Provide the [X, Y] coordinate of the cell's center where the given text is located.  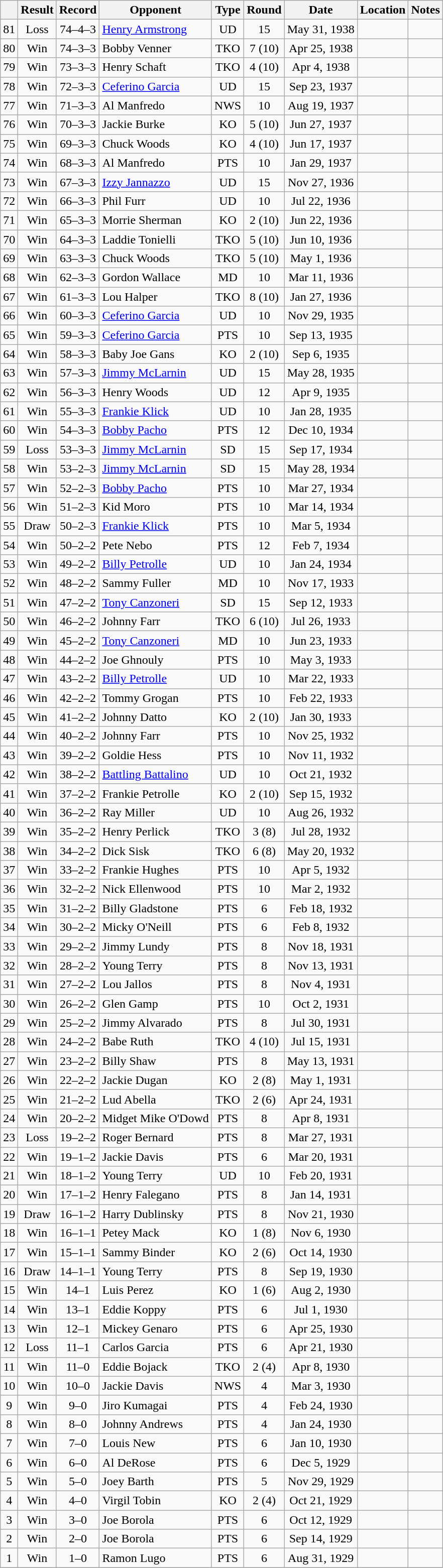
30–2–2 [78, 927]
32–2–2 [78, 889]
4–0 [78, 1501]
Oct 14, 1930 [320, 1252]
Johnny Andrews [156, 1424]
74–4–3 [78, 29]
56–3–3 [78, 392]
25 [9, 1099]
19–2–2 [78, 1137]
22 [9, 1156]
Al DeRose [156, 1463]
Nov 4, 1931 [320, 985]
59–3–3 [78, 335]
May 28, 1934 [320, 468]
Apr 5, 1932 [320, 870]
Dick Sisk [156, 851]
Jiro Kumagai [156, 1405]
Mar 27, 1934 [320, 488]
Aug 2, 1930 [320, 1290]
Nov 27, 1936 [320, 182]
Feb 18, 1932 [320, 908]
1 [9, 1558]
75 [9, 144]
11 [9, 1367]
66 [9, 316]
May 31, 1938 [320, 29]
65 [9, 335]
37 [9, 870]
54 [9, 545]
Laddie Tonielli [156, 239]
80 [9, 48]
13 [9, 1329]
63 [9, 373]
58 [9, 468]
1 (6) [264, 1290]
50–2–2 [78, 545]
Jan 24, 1930 [320, 1424]
9–0 [78, 1405]
Jan 24, 1934 [320, 564]
50 [9, 622]
11–1 [78, 1348]
53 [9, 564]
69–3–3 [78, 144]
Sep 15, 1932 [320, 793]
Oct 12, 1929 [320, 1520]
Lou Jallos [156, 985]
Dec 10, 1934 [320, 430]
66–3–3 [78, 201]
3 (8) [264, 831]
14–1–1 [78, 1271]
Apr 21, 1930 [320, 1348]
15–1–1 [78, 1252]
14 [9, 1309]
Frankie Petrolle [156, 793]
Eddie Bojack [156, 1367]
44–2–2 [78, 660]
53–3–3 [78, 449]
1 (8) [264, 1233]
13–1 [78, 1309]
May 1, 1931 [320, 1080]
Micky O'Neill [156, 927]
Henry Schaft [156, 67]
48–2–2 [78, 583]
23 [9, 1137]
Sep 19, 1930 [320, 1271]
62–3–3 [78, 278]
56 [9, 507]
Gordon Wallace [156, 278]
Henry Armstrong [156, 29]
Apr 8, 1930 [320, 1367]
76 [9, 125]
30 [9, 1004]
42 [9, 774]
32 [9, 966]
36–2–2 [78, 812]
46–2–2 [78, 622]
81 [9, 29]
43 [9, 755]
18 [9, 1233]
67–3–3 [78, 182]
Jan 27, 1936 [320, 297]
Glen Gamp [156, 1004]
Jun 27, 1937 [320, 125]
Billy Shaw [156, 1061]
47 [9, 679]
Tommy Grogan [156, 698]
8–0 [78, 1424]
Apr 24, 1931 [320, 1099]
24 [9, 1118]
45–2–2 [78, 641]
Johnny Datto [156, 717]
Apr 25, 1930 [320, 1329]
Roger Bernard [156, 1137]
2–0 [78, 1539]
9 [9, 1405]
67 [9, 297]
Jun 17, 1937 [320, 144]
31 [9, 985]
72–3–3 [78, 86]
6–0 [78, 1463]
Dec 5, 1929 [320, 1463]
46 [9, 698]
Bobby Venner [156, 48]
34 [9, 927]
18–1–2 [78, 1176]
3 [9, 1520]
19 [9, 1214]
Lud Abella [156, 1099]
40 [9, 812]
Mar 5, 1934 [320, 526]
78 [9, 86]
Aug 26, 1932 [320, 812]
Mar 14, 1934 [320, 507]
29–2–2 [78, 946]
Sep 12, 1933 [320, 602]
50–2–3 [78, 526]
Mar 20, 1931 [320, 1156]
51–2–3 [78, 507]
Nov 29, 1935 [320, 316]
72 [9, 201]
Ramon Lugo [156, 1558]
38–2–2 [78, 774]
16–1–1 [78, 1233]
Jun 23, 1933 [320, 641]
33 [9, 946]
40–2–2 [78, 736]
39–2–2 [78, 755]
41 [9, 793]
73 [9, 182]
16–1–2 [78, 1214]
Jan 30, 1933 [320, 717]
64 [9, 354]
38 [9, 851]
Frankie Hughes [156, 870]
43–2–2 [78, 679]
31–2–2 [78, 908]
Goldie Hess [156, 755]
33–2–2 [78, 870]
37–2–2 [78, 793]
59 [9, 449]
25–2–2 [78, 1023]
May 20, 1932 [320, 851]
49–2–2 [78, 564]
69 [9, 259]
12–1 [78, 1329]
Nov 18, 1931 [320, 946]
Jan 29, 1937 [320, 163]
Jackie Dugan [156, 1080]
Billy Gladstone [156, 908]
55–3–3 [78, 411]
68 [9, 278]
17–1–2 [78, 1195]
Henry Woods [156, 392]
Jul 15, 1931 [320, 1042]
63–3–3 [78, 259]
Carlos Garcia [156, 1348]
Mar 2, 1932 [320, 889]
52 [9, 583]
70 [9, 239]
Location [383, 10]
Joe Ghnouly [156, 660]
22–2–2 [78, 1080]
45 [9, 717]
27 [9, 1061]
May 3, 1933 [320, 660]
Apr 9, 1935 [320, 392]
73–3–3 [78, 67]
Mar 22, 1933 [320, 679]
Jackie Burke [156, 125]
Morrie Sherman [156, 220]
Ray Miller [156, 812]
Eddie Koppy [156, 1309]
Round [264, 10]
6 (8) [264, 851]
Pete Nebo [156, 545]
Date [320, 10]
2 [9, 1539]
Jun 22, 1936 [320, 220]
3–0 [78, 1520]
20–2–2 [78, 1118]
27–2–2 [78, 985]
Oct 21, 1932 [320, 774]
Henry Falegano [156, 1195]
Baby Joe Gans [156, 354]
70–3–3 [78, 125]
10–0 [78, 1386]
Lou Halper [156, 297]
39 [9, 831]
Jul 30, 1931 [320, 1023]
Sep 6, 1935 [320, 354]
21–2–2 [78, 1099]
Feb 20, 1931 [320, 1176]
26–2–2 [78, 1004]
Jimmy Alvarado [156, 1023]
Nov 11, 1932 [320, 755]
Nov 13, 1931 [320, 966]
42–2–2 [78, 698]
47–2–2 [78, 602]
Midget Mike O'Dowd [156, 1118]
Record [78, 10]
11–0 [78, 1367]
Jul 28, 1932 [320, 831]
Mar 3, 1930 [320, 1386]
Oct 21, 1929 [320, 1501]
79 [9, 67]
7–0 [78, 1443]
Nov 17, 1933 [320, 583]
7 [9, 1443]
Apr 8, 1931 [320, 1118]
Luis Perez [156, 1290]
60–3–3 [78, 316]
Jul 1, 1930 [320, 1309]
Sep 14, 1929 [320, 1539]
7 (10) [264, 48]
Aug 19, 1937 [320, 105]
5–0 [78, 1482]
29 [9, 1023]
Virgil Tobin [156, 1501]
6 (10) [264, 622]
Harry Dublinsky [156, 1214]
14–1 [78, 1290]
28–2–2 [78, 966]
May 1, 1936 [320, 259]
Nov 21, 1930 [320, 1214]
Babe Ruth [156, 1042]
Sep 17, 1934 [320, 449]
Jimmy Lundy [156, 946]
77 [9, 105]
Sep 23, 1937 [320, 86]
36 [9, 889]
58–3–3 [78, 354]
34–2–2 [78, 851]
53–2–3 [78, 468]
8 (10) [264, 297]
Battling Battalino [156, 774]
54–3–3 [78, 430]
24–2–2 [78, 1042]
Louis New [156, 1443]
Jan 28, 1935 [320, 411]
44 [9, 736]
Result [37, 10]
Feb 8, 1932 [320, 927]
20 [9, 1195]
Nov 6, 1930 [320, 1233]
16 [9, 1271]
64–3–3 [78, 239]
65–3–3 [78, 220]
Notes [425, 10]
74 [9, 163]
35–2–2 [78, 831]
Apr 25, 1938 [320, 48]
71 [9, 220]
Sep 13, 1935 [320, 335]
26 [9, 1080]
Izzy Jannazzo [156, 182]
Jul 26, 1933 [320, 622]
Nov 29, 1929 [320, 1482]
57–3–3 [78, 373]
35 [9, 908]
55 [9, 526]
21 [9, 1176]
Sammy Binder [156, 1252]
Phil Furr [156, 201]
Joey Barth [156, 1482]
Petey Mack [156, 1233]
1–0 [78, 1558]
Sammy Fuller [156, 583]
Kid Moro [156, 507]
Jan 14, 1931 [320, 1195]
Aug 31, 1929 [320, 1558]
61 [9, 411]
23–2–2 [78, 1061]
68–3–3 [78, 163]
17 [9, 1252]
19–1–2 [78, 1156]
51 [9, 602]
57 [9, 488]
Feb 22, 1933 [320, 698]
Type [228, 10]
Jan 10, 1930 [320, 1443]
28 [9, 1042]
Feb 7, 1934 [320, 545]
Mar 11, 1936 [320, 278]
Apr 4, 1938 [320, 67]
52–2–3 [78, 488]
61–3–3 [78, 297]
Oct 2, 1931 [320, 1004]
41–2–2 [78, 717]
48 [9, 660]
Jun 10, 1936 [320, 239]
Mar 27, 1931 [320, 1137]
62 [9, 392]
2 (8) [264, 1080]
Nov 25, 1932 [320, 736]
Opponent [156, 10]
Nick Ellenwood [156, 889]
49 [9, 641]
60 [9, 430]
Mickey Genaro [156, 1329]
Feb 24, 1930 [320, 1405]
May 13, 1931 [320, 1061]
May 28, 1935 [320, 373]
Henry Perlick [156, 831]
74–3–3 [78, 48]
71–3–3 [78, 105]
Jul 22, 1936 [320, 201]
